Extract the [x, y] coordinate from the center of the cell holding the provided text.  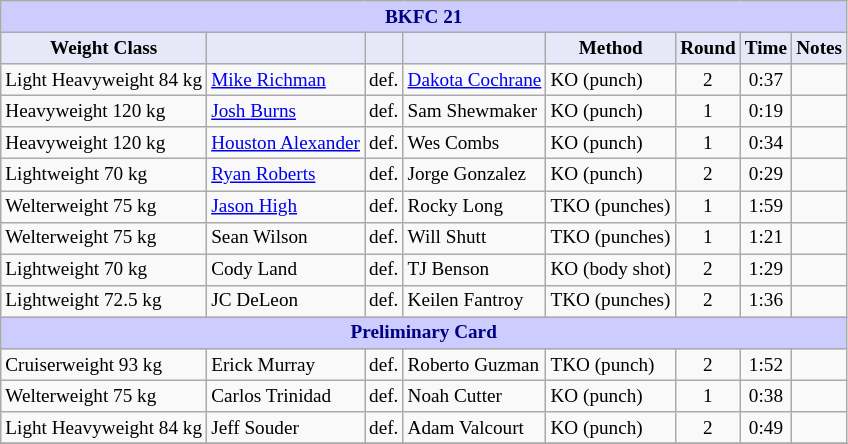
Time [766, 48]
1:59 [766, 206]
Roberto Guzman [474, 365]
Keilen Fantroy [474, 301]
Rocky Long [474, 206]
KO (body shot) [611, 270]
Cody Land [286, 270]
1:21 [766, 238]
Jeff Souder [286, 428]
Sam Shewmaker [474, 111]
Dakota Cochrane [474, 80]
0:49 [766, 428]
Erick Murray [286, 365]
1:36 [766, 301]
Round [708, 48]
1:29 [766, 270]
TKO (punch) [611, 365]
Adam Valcourt [474, 428]
0:37 [766, 80]
BKFC 21 [424, 17]
0:29 [766, 175]
Carlos Trinidad [286, 396]
Method [611, 48]
0:19 [766, 111]
Jason High [286, 206]
0:34 [766, 143]
Notes [820, 48]
Noah Cutter [474, 396]
Will Shutt [474, 238]
Weight Class [104, 48]
Josh Burns [286, 111]
Ryan Roberts [286, 175]
Sean Wilson [286, 238]
Jorge Gonzalez [474, 175]
JC DeLeon [286, 301]
Mike Richman [286, 80]
0:38 [766, 396]
Cruiserweight 93 kg [104, 365]
Houston Alexander [286, 143]
Wes Combs [474, 143]
TJ Benson [474, 270]
1:52 [766, 365]
Lightweight 72.5 kg [104, 301]
Preliminary Card [424, 333]
